From the cell containing the given text, extract its center point as (x, y) coordinate. 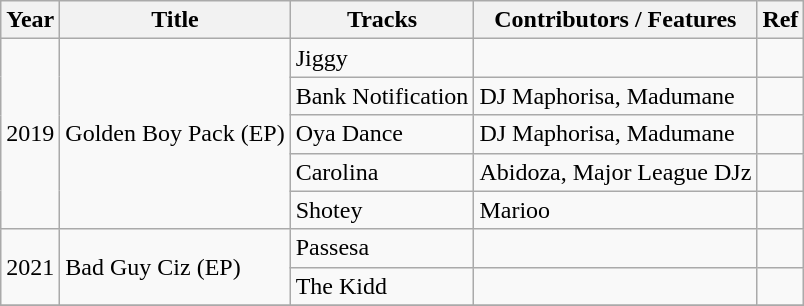
2019 (30, 134)
Bank Notification (382, 96)
2021 (30, 267)
Title (175, 20)
Ref (780, 20)
Bad Guy Ciz (EP) (175, 267)
Jiggy (382, 58)
Shotey (382, 210)
Abidoza, Major League DJz (616, 172)
Contributors / Features (616, 20)
The Kidd (382, 286)
Oya Dance (382, 134)
Passesa (382, 248)
Year (30, 20)
Tracks (382, 20)
Carolina (382, 172)
Golden Boy Pack (EP) (175, 134)
Marioo (616, 210)
